Provide the [X, Y] coordinate of the cell's center where the given text is located.  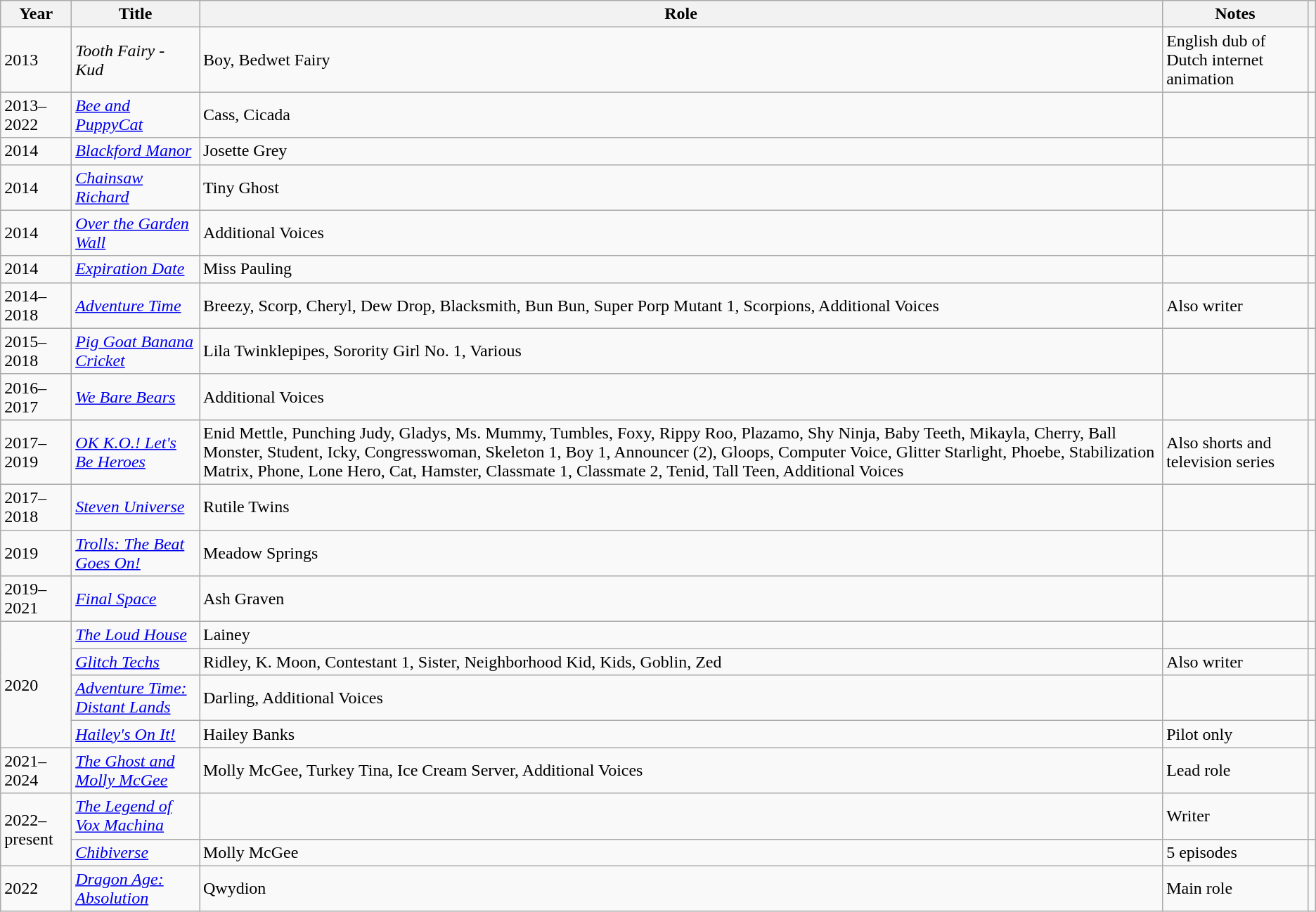
Glitch Techs [136, 662]
Dragon Age: Absolution [136, 888]
2017–2019 [37, 452]
Meadow Springs [681, 552]
Ridley, K. Moon, Contestant 1, Sister, Neighborhood Kid, Kids, Goblin, Zed [681, 662]
Lainey [681, 635]
Lila Twinklepipes, Sorority Girl No. 1, Various [681, 351]
Also shorts and television series [1235, 452]
Trolls: The Beat Goes On! [136, 552]
English dub of Dutch internet animation [1235, 60]
Lead role [1235, 770]
Chibiverse [136, 852]
Qwydion [681, 888]
Main role [1235, 888]
2019 [37, 552]
Rutile Twins [681, 507]
Hailey's On It! [136, 734]
Over the Garden Wall [136, 233]
Blackford Manor [136, 151]
OK K.O.! Let's Be Heroes [136, 452]
2017–2018 [37, 507]
Breezy, Scorp, Cheryl, Dew Drop, Blacksmith, Bun Bun, Super Porp Mutant 1, Scorpions, Additional Voices [681, 305]
Final Space [136, 599]
Steven Universe [136, 507]
Title [136, 14]
Tooth Fairy - Kud [136, 60]
Year [37, 14]
The Legend of Vox Machina [136, 816]
2016–2017 [37, 396]
Writer [1235, 816]
Boy, Bedwet Fairy [681, 60]
2013–2022 [37, 115]
2019–2021 [37, 599]
Miss Pauling [681, 269]
Adventure Time [136, 305]
Molly McGee, Turkey Tina, Ice Cream Server, Additional Voices [681, 770]
The Ghost and Molly McGee [136, 770]
2022 [37, 888]
We Bare Bears [136, 396]
Josette Grey [681, 151]
5 episodes [1235, 852]
Molly McGee [681, 852]
Tiny Ghost [681, 187]
2013 [37, 60]
Pilot only [1235, 734]
Pig Goat Banana Cricket [136, 351]
Cass, Cicada [681, 115]
Ash Graven [681, 599]
2021–2024 [37, 770]
Adventure Time: Distant Lands [136, 698]
2014–2018 [37, 305]
Expiration Date [136, 269]
Darling, Additional Voices [681, 698]
Hailey Banks [681, 734]
Bee and PuppyCat [136, 115]
2015–2018 [37, 351]
Notes [1235, 14]
Role [681, 14]
The Loud House [136, 635]
Chainsaw Richard [136, 187]
2020 [37, 684]
2022–present [37, 829]
